Capture the cell that displays the provided text and extract its (x, y) central coordinate. 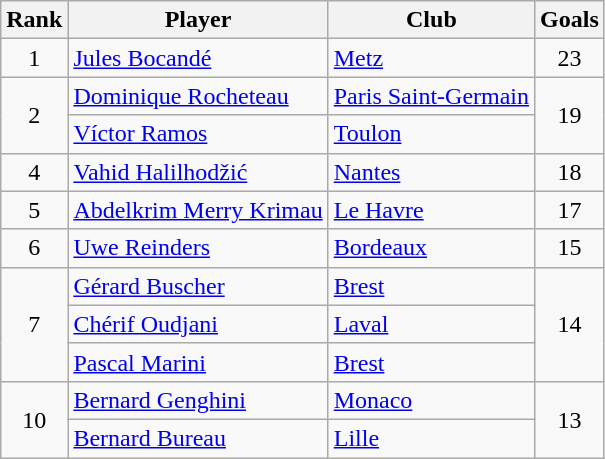
4 (34, 172)
Goals (570, 20)
Laval (431, 324)
Rank (34, 20)
Monaco (431, 400)
7 (34, 324)
14 (570, 324)
5 (34, 210)
10 (34, 419)
Jules Bocandé (198, 58)
15 (570, 248)
2 (34, 115)
Dominique Rocheteau (198, 96)
Club (431, 20)
Player (198, 20)
Uwe Reinders (198, 248)
Gérard Buscher (198, 286)
Bernard Bureau (198, 438)
Toulon (431, 134)
Abdelkrim Merry Krimau (198, 210)
Bordeaux (431, 248)
Metz (431, 58)
17 (570, 210)
6 (34, 248)
Nantes (431, 172)
Lille (431, 438)
Paris Saint-Germain (431, 96)
19 (570, 115)
Le Havre (431, 210)
18 (570, 172)
Bernard Genghini (198, 400)
Vahid Halilhodžić (198, 172)
Víctor Ramos (198, 134)
Chérif Oudjani (198, 324)
1 (34, 58)
13 (570, 419)
Pascal Marini (198, 362)
23 (570, 58)
